Pinpoint the cell where the given text exists, returning its (X, Y) midpoint coordinate. 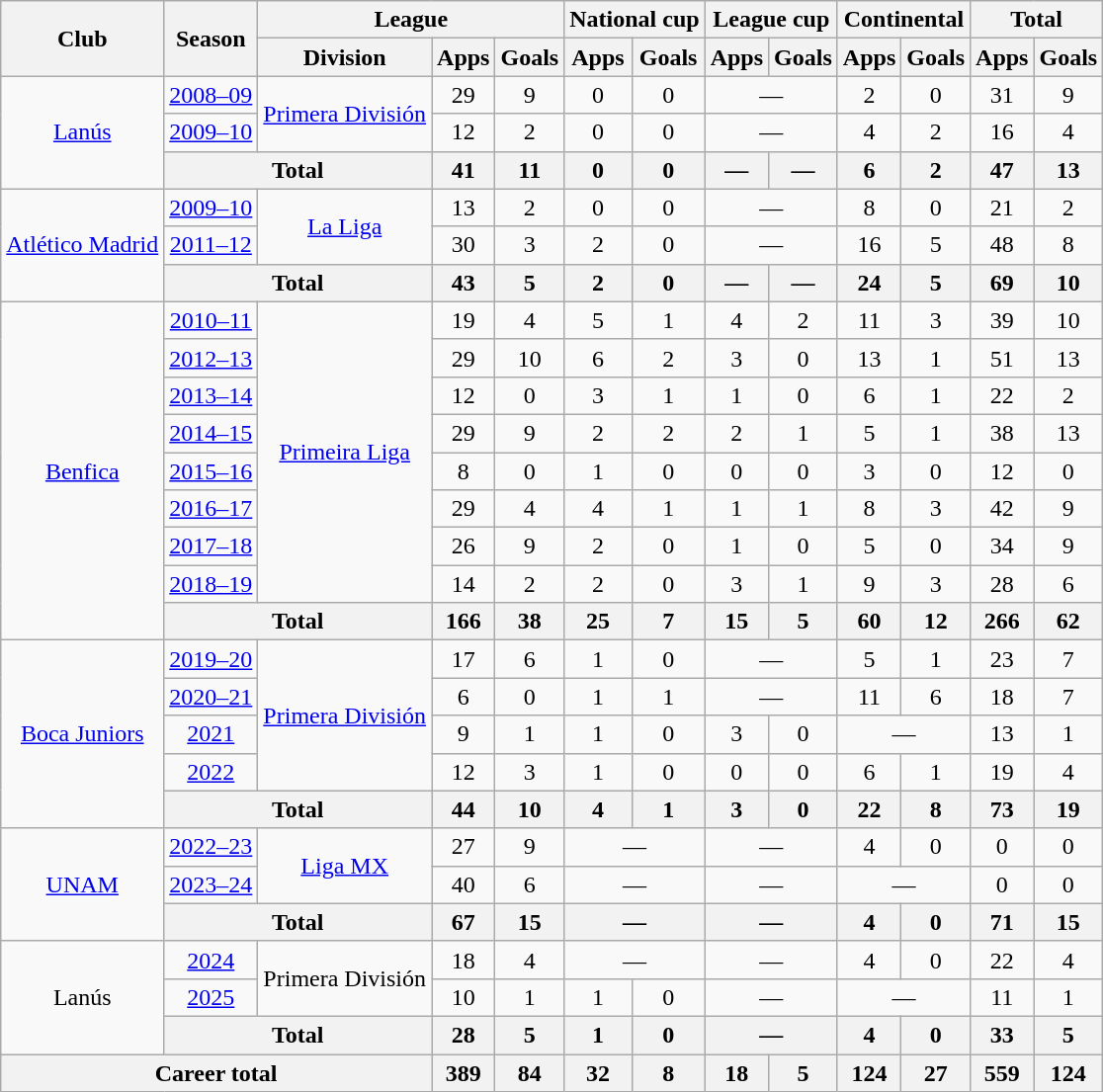
2022 (212, 772)
21 (1002, 208)
31 (1002, 95)
40 (464, 884)
La Liga (345, 226)
Season (212, 39)
2025 (212, 997)
2014–15 (212, 433)
2021 (212, 734)
26 (464, 546)
2012–13 (212, 358)
2010–11 (212, 320)
2022–23 (212, 847)
41 (464, 170)
62 (1068, 622)
2024 (212, 960)
2020–21 (212, 697)
48 (1002, 245)
60 (869, 622)
73 (1002, 809)
67 (464, 922)
National cup (635, 20)
39 (1002, 320)
2016–17 (212, 509)
44 (464, 809)
Liga MX (345, 866)
266 (1002, 622)
Club (83, 39)
23 (1002, 659)
2011–12 (212, 245)
30 (464, 245)
League (411, 20)
2017–18 (212, 546)
17 (464, 659)
69 (1002, 283)
24 (869, 283)
League cup (771, 20)
25 (598, 622)
Division (345, 57)
43 (464, 283)
2013–14 (212, 395)
Atlético Madrid (83, 245)
33 (1002, 1035)
2023–24 (212, 884)
84 (530, 1072)
71 (1002, 922)
389 (464, 1072)
166 (464, 622)
51 (1002, 358)
2018–19 (212, 584)
UNAM (83, 884)
559 (1002, 1072)
Primeira Liga (345, 452)
2015–16 (212, 471)
32 (598, 1072)
2008–09 (212, 95)
Boca Juniors (83, 734)
Career total (216, 1072)
14 (464, 584)
Continental (903, 20)
47 (1002, 170)
42 (1002, 509)
34 (1002, 546)
2019–20 (212, 659)
Benfica (83, 470)
